Search for the cell housing the specified text and yield its (X, Y) center coordinate. 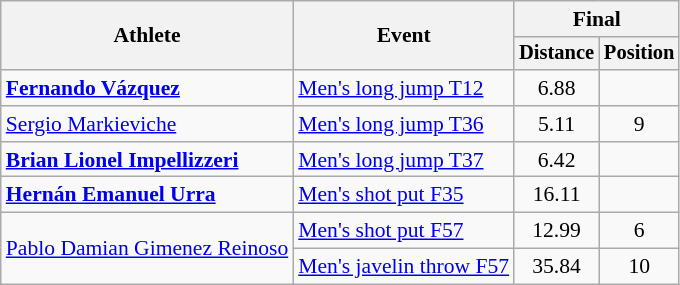
Men's javelin throw F57 (404, 267)
Men's long jump T37 (404, 160)
6 (639, 231)
Sergio Markieviche (147, 124)
Pablo Damian Gimenez Reinoso (147, 248)
12.99 (556, 231)
Men's shot put F57 (404, 231)
35.84 (556, 267)
Men's shot put F35 (404, 195)
Athlete (147, 36)
5.11 (556, 124)
Brian Lionel Impellizzeri (147, 160)
16.11 (556, 195)
Final (596, 19)
9 (639, 124)
Hernán Emanuel Urra (147, 195)
Position (639, 54)
6.88 (556, 88)
6.42 (556, 160)
Event (404, 36)
Fernando Vázquez (147, 88)
Men's long jump T36 (404, 124)
10 (639, 267)
Men's long jump T12 (404, 88)
Distance (556, 54)
